Detect which cell encompasses the target text, then output its (X, Y) center coordinate. 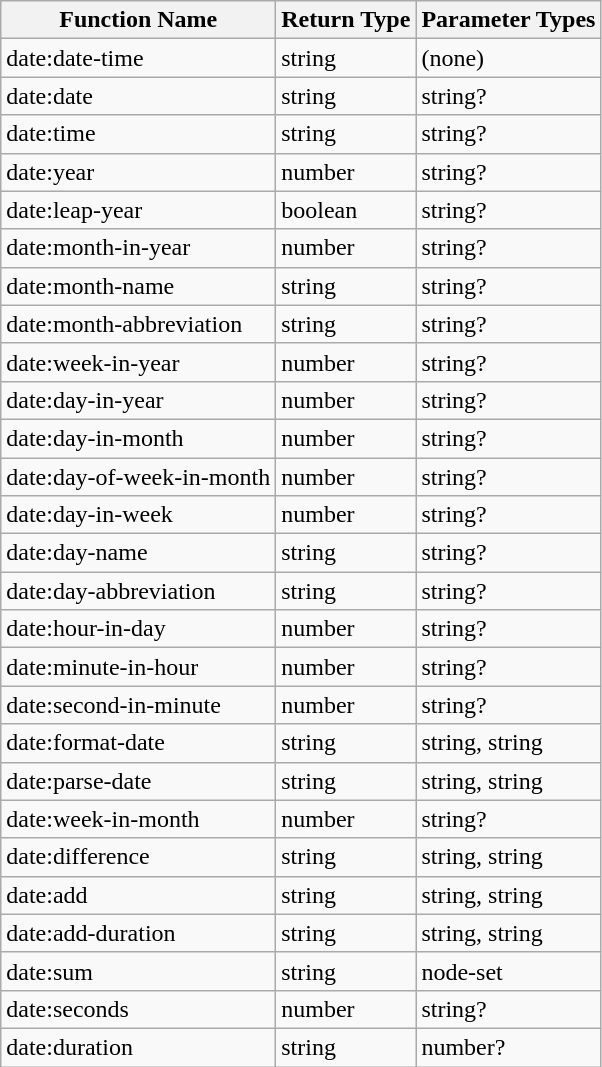
Return Type (346, 20)
(none) (508, 58)
date:add (138, 895)
date:difference (138, 857)
date:date (138, 96)
date:day-in-month (138, 438)
date:day-name (138, 553)
date:duration (138, 1047)
date:day-in-year (138, 400)
date:format-date (138, 743)
date:parse-date (138, 781)
date:minute-in-hour (138, 667)
date:time (138, 134)
date:day-abbreviation (138, 591)
date:hour-in-day (138, 629)
boolean (346, 210)
node-set (508, 971)
date:second-in-minute (138, 705)
date:date-time (138, 58)
date:day-of-week-in-month (138, 477)
date:sum (138, 971)
date:month-name (138, 286)
Parameter Types (508, 20)
date:week-in-month (138, 819)
date:year (138, 172)
Function Name (138, 20)
date:seconds (138, 1009)
number? (508, 1047)
date:week-in-year (138, 362)
date:month-in-year (138, 248)
date:leap-year (138, 210)
date:add-duration (138, 933)
date:month-abbreviation (138, 324)
date:day-in-week (138, 515)
